Find where the given text appears and provide that cell's center as [x, y] coordinate. 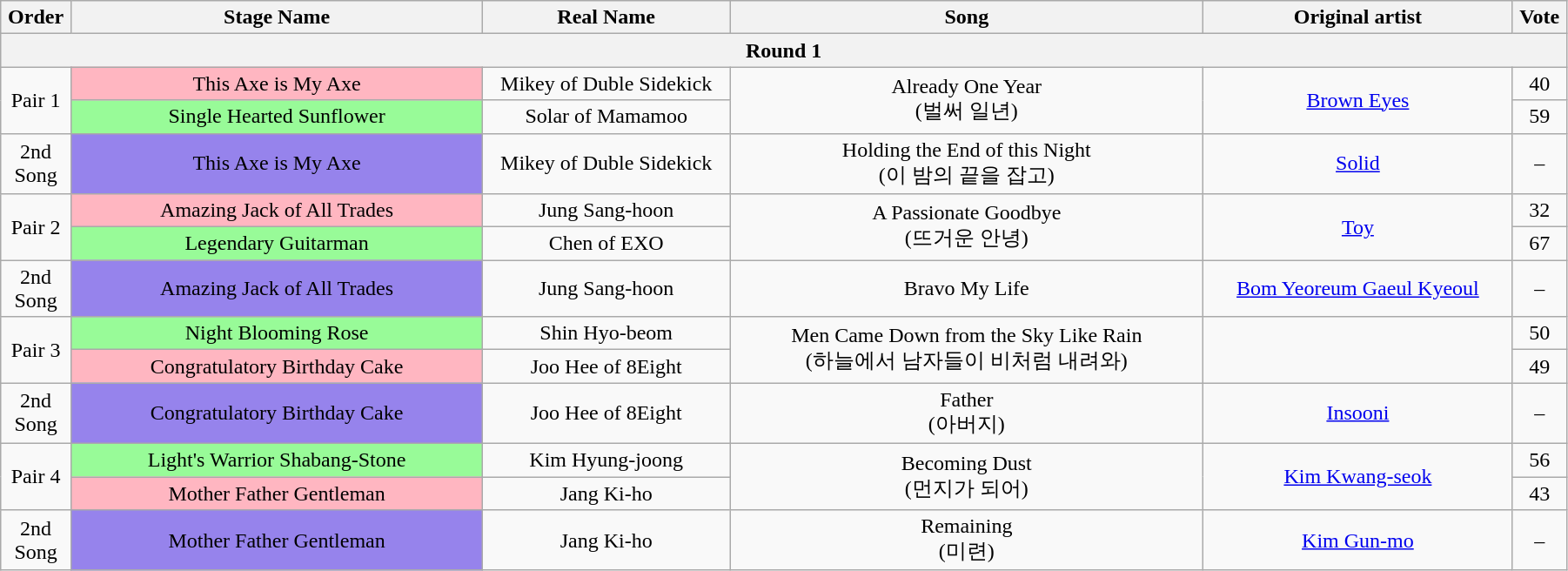
Vote [1540, 17]
Bom Yeoreum Gaeul Kyeoul [1357, 289]
Solar of Mamamoo [606, 117]
Already One Year(벌써 일년) [967, 100]
50 [1540, 333]
Order [37, 17]
Round 1 [784, 50]
Insooni [1357, 413]
43 [1540, 494]
Pair 2 [37, 227]
Pair 1 [37, 100]
Chen of EXO [606, 244]
Holding the End of this Night(이 밤의 끝을 잡고) [967, 164]
32 [1540, 211]
Men Came Down from the Sky Like Rain(하늘에서 남자들이 비처럼 내려와) [967, 350]
Pair 3 [37, 350]
Shin Hyo-beom [606, 333]
Bravo My Life [967, 289]
A Passionate Goodbye(뜨거운 안녕) [967, 227]
Pair 4 [37, 476]
40 [1540, 84]
Real Name [606, 17]
Solid [1357, 164]
Song [967, 17]
Brown Eyes [1357, 100]
Single Hearted Sunflower [277, 117]
56 [1540, 460]
67 [1540, 244]
Father(아버지) [967, 413]
Kim Gun-mo [1357, 541]
Light's Warrior Shabang-Stone [277, 460]
Kim Hyung-joong [606, 460]
Remaining(미련) [967, 541]
Night Blooming Rose [277, 333]
Becoming Dust(먼지가 되어) [967, 476]
59 [1540, 117]
Kim Kwang-seok [1357, 476]
Original artist [1357, 17]
Legendary Guitarman [277, 244]
49 [1540, 366]
Toy [1357, 227]
Stage Name [277, 17]
